Return the [X, Y] coordinate for the center point of the cell that contains the specified text.  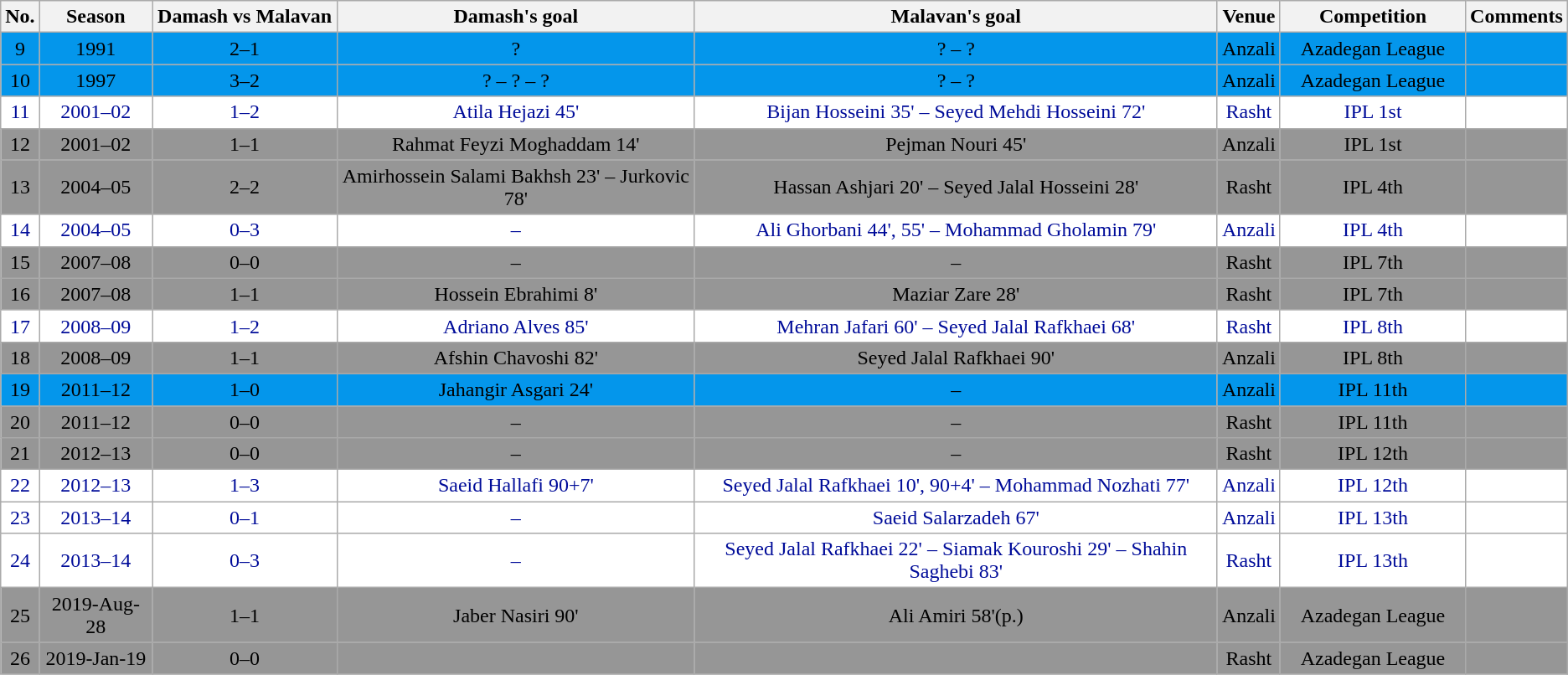
Damash's goal [516, 17]
Rahmat Feyzi Moghaddam 14' [516, 144]
Adriano Alves 85' [516, 326]
Comments [1517, 17]
Damash vs Malavan [245, 17]
2019-Jan-19 [95, 658]
3–2 [245, 80]
Maziar Zare 28' [956, 294]
12 [20, 144]
15 [20, 262]
? [516, 49]
Season [95, 17]
10 [20, 80]
17 [20, 326]
1–0 [245, 389]
20 [20, 421]
23 [20, 518]
14 [20, 230]
11 [20, 112]
22 [20, 486]
Jahangir Asgari 24' [516, 389]
Amirhossein Salami Bakhsh 23' – Jurkovic 78' [516, 188]
24 [20, 561]
No. [20, 17]
Atila Hejazi 45' [516, 112]
2019-Aug-28 [95, 615]
13 [20, 188]
Ali Ghorbani 44', 55' – Mohammad Gholamin 79' [956, 230]
1997 [95, 80]
Saeid Hallafi 90+7' [516, 486]
Venue [1248, 17]
19 [20, 389]
Mehran Jafari 60' – Seyed Jalal Rafkhaei 68' [956, 326]
Hossein Ebrahimi 8' [516, 294]
Saeid Salarzadeh 67' [956, 518]
1991 [95, 49]
1–3 [245, 486]
9 [20, 49]
Seyed Jalal Rafkhaei 22' – Siamak Kouroshi 29' – Shahin Saghebi 83' [956, 561]
Malavan's goal [956, 17]
Seyed Jalal Rafkhaei 90' [956, 358]
? – ? – ? [516, 80]
18 [20, 358]
Bijan Hosseini 35' – Seyed Mehdi Hosseini 72' [956, 112]
Ali Amiri 58'(p.) [956, 615]
Competition [1372, 17]
2–2 [245, 188]
2–1 [245, 49]
0–1 [245, 518]
Seyed Jalal Rafkhaei 10', 90+4' – Mohammad Nozhati 77' [956, 486]
21 [20, 454]
Jaber Nasiri 90' [516, 615]
Afshin Chavoshi 82' [516, 358]
26 [20, 658]
Hassan Ashjari 20' – Seyed Jalal Hosseini 28' [956, 188]
Pejman Nouri 45' [956, 144]
25 [20, 615]
16 [20, 294]
